Scan for the cell matching the given text and deliver its [x, y] coordinate at center. 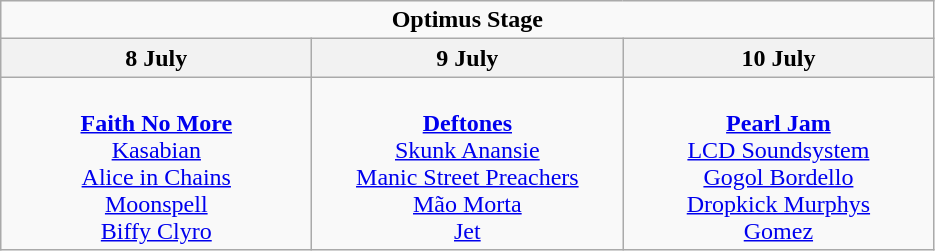
9 July [468, 58]
DeftonesSkunk AnansieManic Street PreachersMão MortaJet [468, 164]
8 July [156, 58]
Optimus Stage [468, 20]
10 July [778, 58]
Pearl JamLCD SoundsystemGogol BordelloDropkick MurphysGomez [778, 164]
Faith No MoreKasabianAlice in ChainsMoonspellBiffy Clyro [156, 164]
